Search for the cell housing the specified text and yield its [x, y] center coordinate. 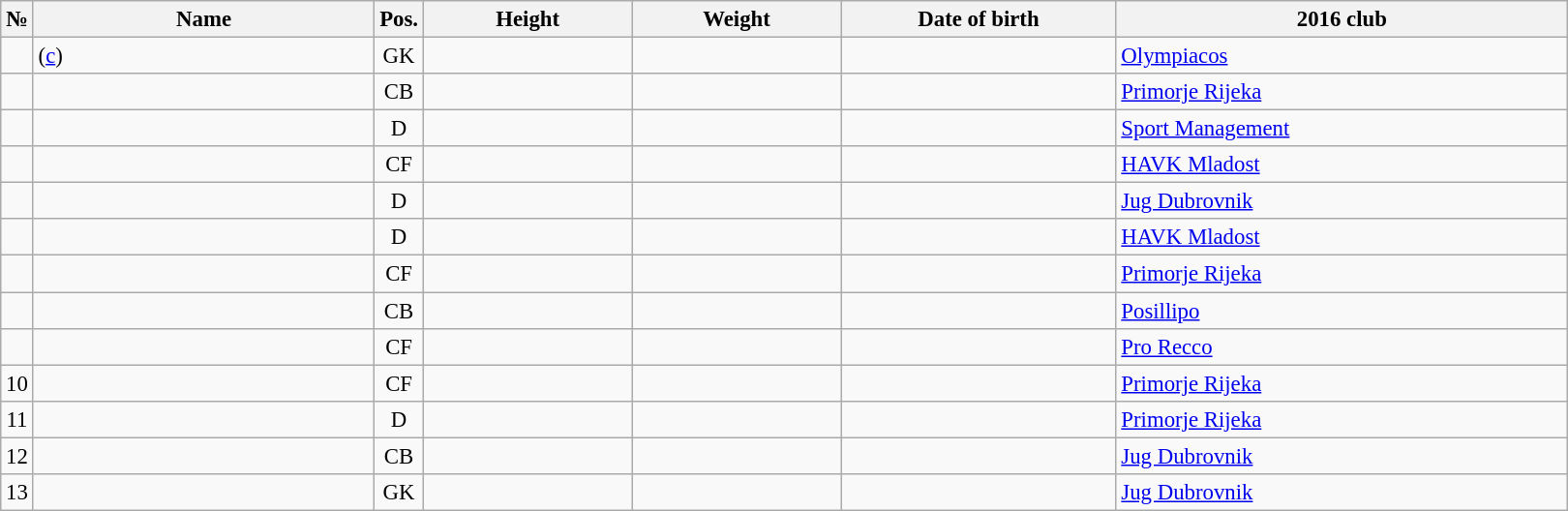
12 [17, 456]
Weight [737, 19]
Olympiacos [1342, 56]
Date of birth [979, 19]
2016 club [1342, 19]
№ [17, 19]
Pro Recco [1342, 346]
11 [17, 419]
Pos. [399, 19]
Posillipo [1342, 311]
Sport Management [1342, 129]
13 [17, 493]
Name [203, 19]
(c) [203, 56]
Height [528, 19]
10 [17, 383]
